Search for the cell housing the specified text and yield its (x, y) center coordinate. 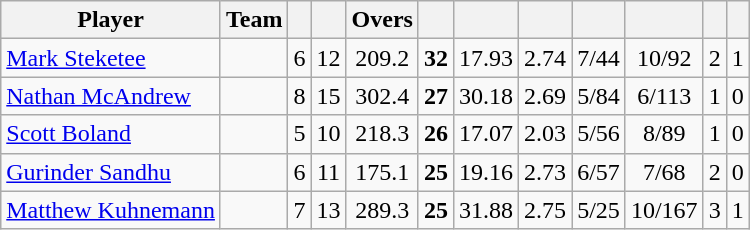
10 (328, 134)
175.1 (382, 172)
6/57 (599, 172)
5 (300, 134)
31.88 (486, 210)
5/56 (599, 134)
Gurinder Sandhu (111, 172)
19.16 (486, 172)
Matthew Kuhnemann (111, 210)
Scott Boland (111, 134)
32 (436, 58)
2.69 (546, 96)
17.93 (486, 58)
Team (254, 20)
209.2 (382, 58)
218.3 (382, 134)
Mark Steketee (111, 58)
302.4 (382, 96)
10/92 (664, 58)
8/89 (664, 134)
17.07 (486, 134)
2.74 (546, 58)
2.73 (546, 172)
10/167 (664, 210)
13 (328, 210)
3 (714, 210)
Overs (382, 20)
15 (328, 96)
2.03 (546, 134)
5/84 (599, 96)
5/25 (599, 210)
11 (328, 172)
7/68 (664, 172)
27 (436, 96)
Nathan McAndrew (111, 96)
7 (300, 210)
289.3 (382, 210)
Player (111, 20)
8 (300, 96)
26 (436, 134)
2.75 (546, 210)
7/44 (599, 58)
6/113 (664, 96)
12 (328, 58)
30.18 (486, 96)
